Output the (x, y) coordinate of the center of the cell containing the given text.  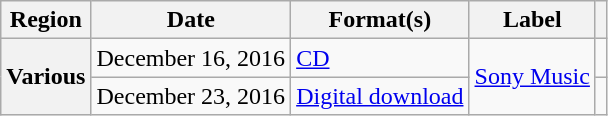
December 16, 2016 (191, 58)
Date (191, 20)
Format(s) (380, 20)
Sony Music (532, 77)
Label (532, 20)
Region (46, 20)
Various (46, 77)
CD (380, 58)
Digital download (380, 96)
December 23, 2016 (191, 96)
